Find where the given text appears and provide that cell's center as (X, Y) coordinate. 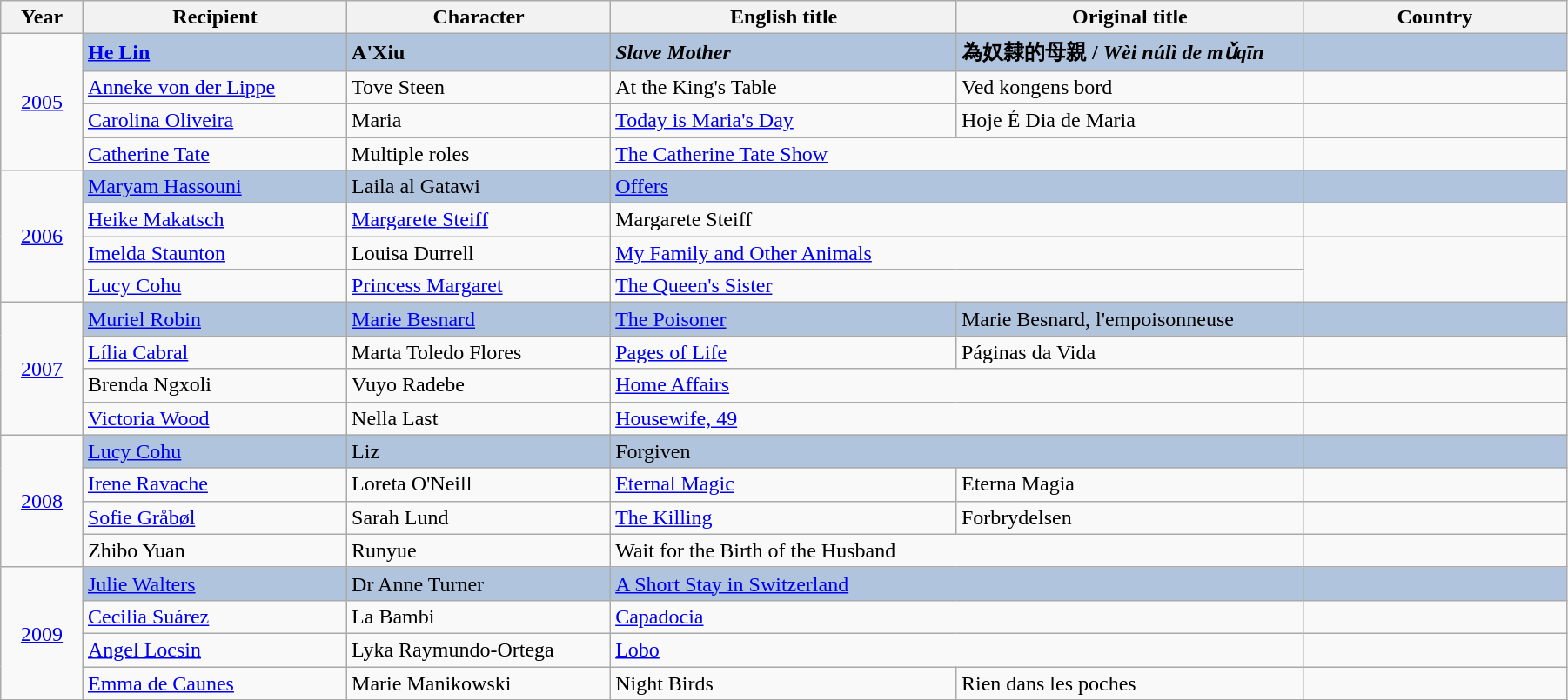
He Lin (214, 52)
Angel Locsin (214, 650)
Anneke von der Lippe (214, 87)
Eternal Magic (784, 484)
Muriel Robin (214, 319)
2009 (42, 633)
Night Birds (784, 683)
Catherine Tate (214, 154)
Maryam Hassouni (214, 187)
Lobo (957, 650)
Marie Besnard, l'empoisonneuse (1129, 319)
Ved kongens bord (1129, 87)
Runyue (479, 550)
La Bambi (479, 617)
Maria (479, 120)
The Poisoner (784, 319)
Hoje É Dia de Maria (1129, 120)
Eterna Magia (1129, 484)
Princess Margaret (479, 286)
Country (1434, 17)
Slave Mother (784, 52)
2008 (42, 501)
Housewife, 49 (957, 418)
Emma de Caunes (214, 683)
2007 (42, 369)
Imelda Staunton (214, 253)
2005 (42, 103)
Rien dans les poches (1129, 683)
Loreta O'Neill (479, 484)
Carolina Oliveira (214, 120)
Zhibo Yuan (214, 550)
Offers (957, 187)
Marie Manikowski (479, 683)
Páginas da Vida (1129, 352)
Today is Maria's Day (784, 120)
Home Affairs (957, 385)
Heike Makatsch (214, 220)
English title (784, 17)
The Killing (784, 517)
Cecilia Suárez (214, 617)
Laila al Gatawi (479, 187)
Year (42, 17)
Marie Besnard (479, 319)
Multiple roles (479, 154)
Julie Walters (214, 583)
Lília Cabral (214, 352)
為奴隸的母親 / Wèi núlì de mǔqīn (1129, 52)
Forgiven (957, 451)
Recipient (214, 17)
Vuyo Radebe (479, 385)
Original title (1129, 17)
My Family and Other Animals (957, 253)
Nella Last (479, 418)
Brenda Ngxoli (214, 385)
A'Xiu (479, 52)
Irene Ravache (214, 484)
2006 (42, 237)
Dr Anne Turner (479, 583)
Sofie Gråbøl (214, 517)
Pages of Life (784, 352)
Wait for the Birth of the Husband (957, 550)
A Short Stay in Switzerland (957, 583)
Capadocia (957, 617)
The Catherine Tate Show (957, 154)
Liz (479, 451)
Character (479, 17)
Sarah Lund (479, 517)
Victoria Wood (214, 418)
Forbrydelsen (1129, 517)
Tove Steen (479, 87)
Louisa Durrell (479, 253)
Marta Toledo Flores (479, 352)
The Queen's Sister (957, 286)
Lyka Raymundo-Ortega (479, 650)
At the King's Table (784, 87)
